Search for the cell housing the specified text and yield its (X, Y) center coordinate. 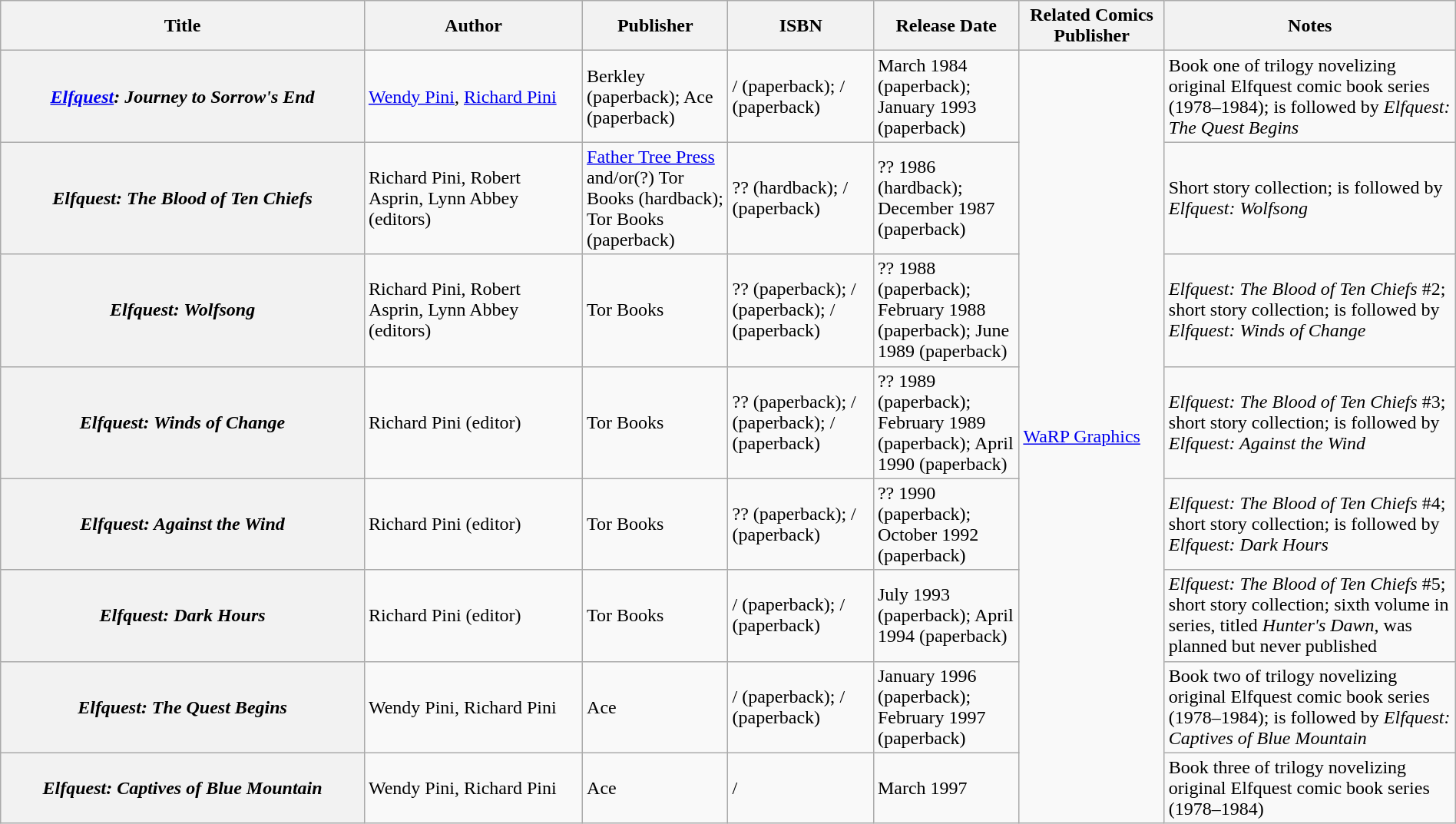
Elfquest: Wolfsong (183, 310)
WaRP Graphics (1092, 437)
Book two of trilogy novelizing original Elfquest comic book series (1978–1984); is followed by Elfquest: Captives of Blue Mountain (1310, 707)
Elfquest: The Blood of Ten Chiefs #4; short story collection; is followed by Elfquest: Dark Hours (1310, 524)
Publisher (656, 26)
Release Date (946, 26)
Author (473, 26)
/ (800, 788)
?? 1990 (paperback); October 1992 (paperback) (946, 524)
Elfquest: Captives of Blue Mountain (183, 788)
Elfquest: The Blood of Ten Chiefs #5; short story collection; sixth volume in series, titled Hunter's Dawn, was planned but never published (1310, 616)
Father Tree Press and/or(?) Tor Books (hardback); Tor Books (paperback) (656, 198)
Related Comics Publisher (1092, 26)
Elfquest: The Blood of Ten Chiefs (183, 198)
Elfquest: Journey to Sorrow's End (183, 97)
Berkley (paperback); Ace (paperback) (656, 97)
Short story collection; is followed by Elfquest: Wolfsong (1310, 198)
Book one of trilogy novelizing original Elfquest comic book series (1978–1984); is followed by Elfquest: The Quest Begins (1310, 97)
Book three of trilogy novelizing original Elfquest comic book series (1978–1984) (1310, 788)
?? (hardback); / (paperback) (800, 198)
Elfquest: Dark Hours (183, 616)
?? (paperback); / (paperback) (800, 524)
Title (183, 26)
July 1993 (paperback); April 1994 (paperback) (946, 616)
March 1984 (paperback); January 1993 (paperback) (946, 97)
Elfquest: The Blood of Ten Chiefs #3; short story collection; is followed by Elfquest: Against the Wind (1310, 422)
January 1996 (paperback); February 1997 (paperback) (946, 707)
Elfquest: Winds of Change (183, 422)
Elfquest: The Blood of Ten Chiefs #2; short story collection; is followed by Elfquest: Winds of Change (1310, 310)
ISBN (800, 26)
?? 1986 (hardback); December 1987 (paperback) (946, 198)
Elfquest: Against the Wind (183, 524)
?? 1989 (paperback); February 1989 (paperback); April 1990 (paperback) (946, 422)
March 1997 (946, 788)
?? 1988 (paperback); February 1988 (paperback); June 1989 (paperback) (946, 310)
Notes (1310, 26)
Elfquest: The Quest Begins (183, 707)
